Determine the [X, Y] coordinate at the center of the cell enclosing the given text.  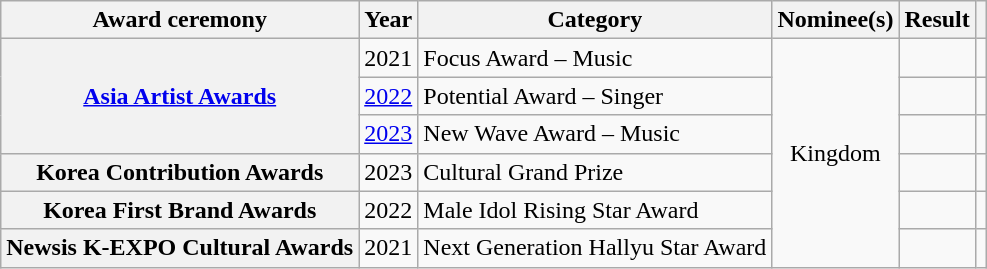
Cultural Grand Prize [595, 172]
New Wave Award – Music [595, 134]
Category [595, 20]
Asia Artist Awards [180, 96]
Korea First Brand Awards [180, 210]
Kingdom [836, 153]
Nominee(s) [836, 20]
Award ceremony [180, 20]
Potential Award – Singer [595, 96]
Korea Contribution Awards [180, 172]
Result [937, 20]
Newsis K-EXPO Cultural Awards [180, 248]
Next Generation Hallyu Star Award [595, 248]
Focus Award – Music [595, 58]
Year [388, 20]
Male Idol Rising Star Award [595, 210]
